Provide the [x, y] coordinate of the cell's center where the given text is located.  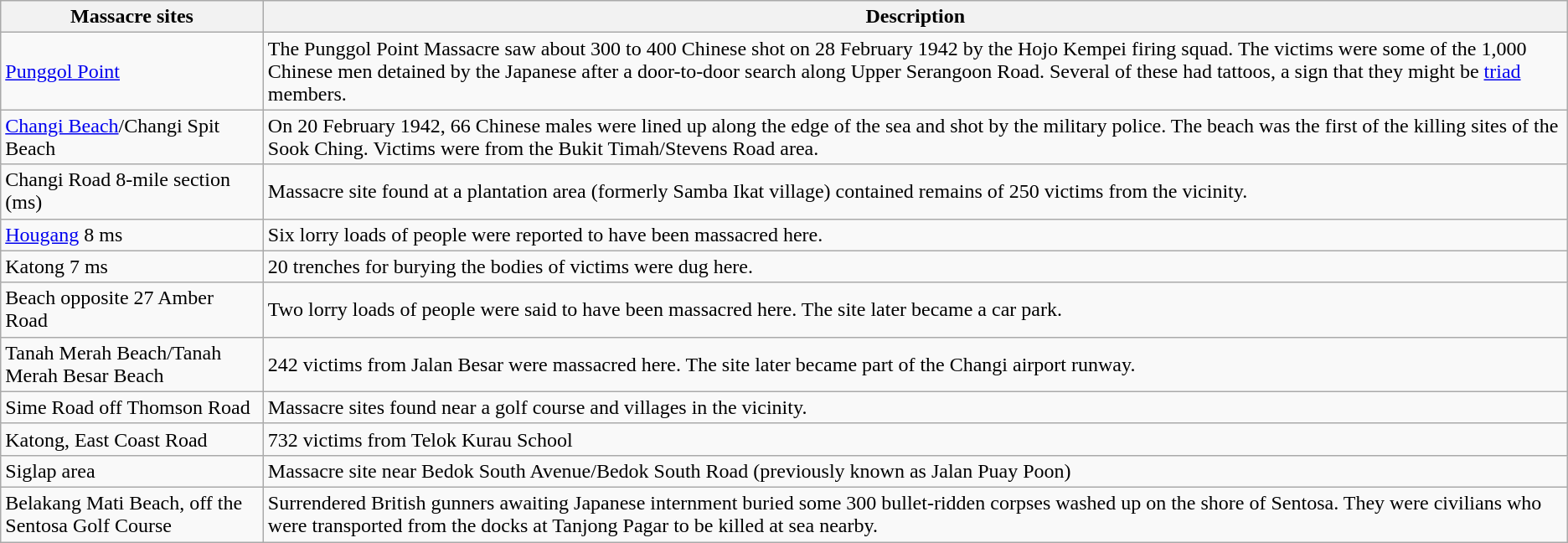
Siglap area [132, 471]
Massacre site near Bedok South Avenue/Bedok South Road (previously known as Jalan Puay Poon) [915, 471]
Belakang Mati Beach, off the Sentosa Golf Course [132, 515]
Description [915, 17]
732 victims from Telok Kurau School [915, 439]
Changi Beach/Changi Spit Beach [132, 137]
Massacre sites [132, 17]
Tanah Merah Beach/Tanah Merah Besar Beach [132, 364]
Six lorry loads of people were reported to have been massacred here. [915, 235]
Massacre site found at a plantation area (formerly Samba Ikat village) contained remains of 250 victims from the vicinity. [915, 191]
Two lorry loads of people were said to have been massacred here. The site later became a car park. [915, 310]
Punggol Point [132, 71]
Hougang 8 ms [132, 235]
Sime Road off Thomson Road [132, 407]
242 victims from Jalan Besar were massacred here. The site later became part of the Changi airport runway. [915, 364]
Changi Road 8-mile section (ms) [132, 191]
Beach opposite 27 Amber Road [132, 310]
Massacre sites found near a golf course and villages in the vicinity. [915, 407]
20 trenches for burying the bodies of victims were dug here. [915, 266]
Katong 7 ms [132, 266]
Katong, East Coast Road [132, 439]
